Detect which cell encompasses the target text, then output its (X, Y) center coordinate. 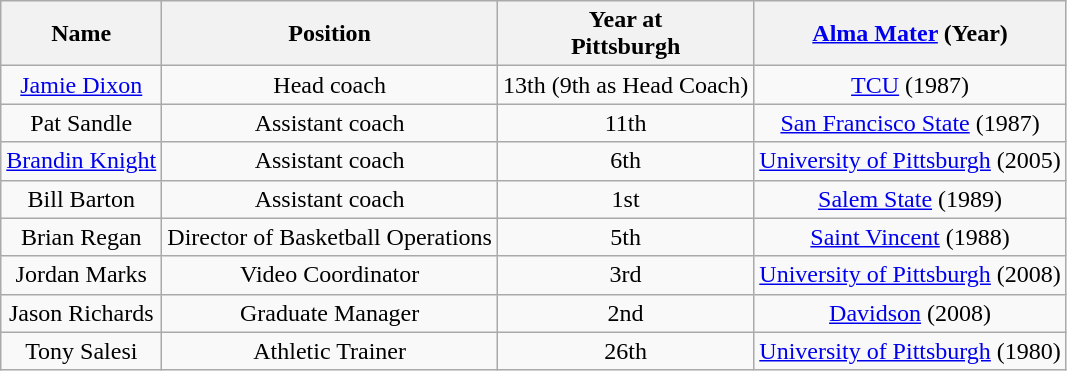
Jordan Marks (82, 275)
Bill Barton (82, 199)
Head coach (330, 85)
13th (9th as Head Coach) (625, 85)
Brian Regan (82, 237)
Athletic Trainer (330, 351)
Jamie Dixon (82, 85)
Alma Mater (Year) (910, 34)
1st (625, 199)
11th (625, 123)
Name (82, 34)
26th (625, 351)
3rd (625, 275)
Pat Sandle (82, 123)
University of Pittsburgh (1980) (910, 351)
Video Coordinator (330, 275)
TCU (1987) (910, 85)
Salem State (1989) (910, 199)
San Francisco State (1987) (910, 123)
Position (330, 34)
University of Pittsburgh (2008) (910, 275)
Graduate Manager (330, 313)
5th (625, 237)
2nd (625, 313)
6th (625, 161)
Tony Salesi (82, 351)
Jason Richards (82, 313)
Davidson (2008) (910, 313)
Year at Pittsburgh (625, 34)
Director of Basketball Operations (330, 237)
Brandin Knight (82, 161)
Saint Vincent (1988) (910, 237)
University of Pittsburgh (2005) (910, 161)
